From the cell containing the given text, extract its center point as [x, y] coordinate. 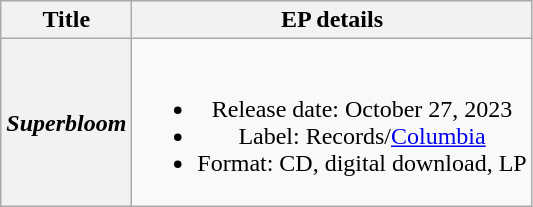
Title [66, 20]
Superbloom [66, 122]
EP details [332, 20]
Release date: October 27, 2023Label: Records/ColumbiaFormat: CD, digital download, LP [332, 122]
